From the cell containing the given text, extract its center point as [x, y] coordinate. 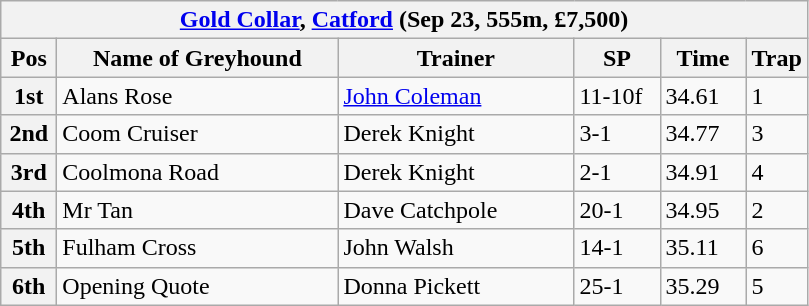
11-10f [617, 96]
35.29 [703, 286]
3rd [29, 172]
2 [776, 210]
5 [776, 286]
14-1 [617, 248]
Alans Rose [198, 96]
34.61 [703, 96]
Donna Pickett [456, 286]
Name of Greyhound [198, 58]
Mr Tan [198, 210]
5th [29, 248]
Trainer [456, 58]
Trap [776, 58]
2nd [29, 134]
Fulham Cross [198, 248]
Coom Cruiser [198, 134]
3-1 [617, 134]
34.77 [703, 134]
3 [776, 134]
25-1 [617, 286]
4th [29, 210]
Coolmona Road [198, 172]
Pos [29, 58]
1st [29, 96]
Opening Quote [198, 286]
2-1 [617, 172]
34.91 [703, 172]
Dave Catchpole [456, 210]
Gold Collar, Catford (Sep 23, 555m, £7,500) [404, 20]
35.11 [703, 248]
John Coleman [456, 96]
4 [776, 172]
1 [776, 96]
20-1 [617, 210]
John Walsh [456, 248]
6 [776, 248]
Time [703, 58]
6th [29, 286]
SP [617, 58]
34.95 [703, 210]
